Find where the given text appears and provide that cell's center as (x, y) coordinate. 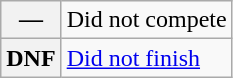
Did not finish (146, 58)
— (31, 20)
Did not compete (146, 20)
DNF (31, 58)
